Determine the [X, Y] coordinate at the center of the cell enclosing the given text.  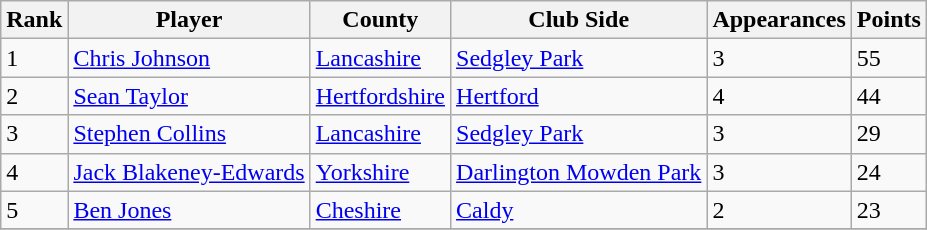
Club Side [579, 20]
Rank [34, 20]
55 [888, 58]
24 [888, 172]
Ben Jones [189, 210]
Darlington Mowden Park [579, 172]
Chris Johnson [189, 58]
Hertford [579, 96]
Points [888, 20]
Sean Taylor [189, 96]
5 [34, 210]
23 [888, 210]
44 [888, 96]
Appearances [779, 20]
Stephen Collins [189, 134]
Jack Blakeney-Edwards [189, 172]
1 [34, 58]
County [380, 20]
Player [189, 20]
Hertfordshire [380, 96]
29 [888, 134]
Yorkshire [380, 172]
Cheshire [380, 210]
Caldy [579, 210]
